Identify which cell holds the provided text, then report its [x, y] central coordinate. 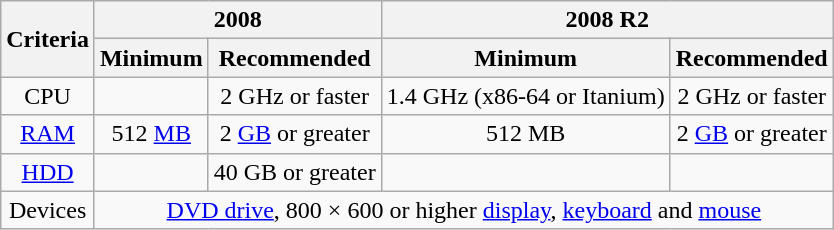
HDD [48, 172]
2008 R2 [607, 20]
Criteria [48, 39]
DVD drive, 800 × 600 or higher display, keyboard and mouse [464, 210]
40 GB or greater [294, 172]
1.4 GHz (x86-64 or Itanium) [526, 96]
2008 [238, 20]
Devices [48, 210]
RAM [48, 134]
CPU [48, 96]
